Output the (x, y) coordinate of the center of the cell containing the given text.  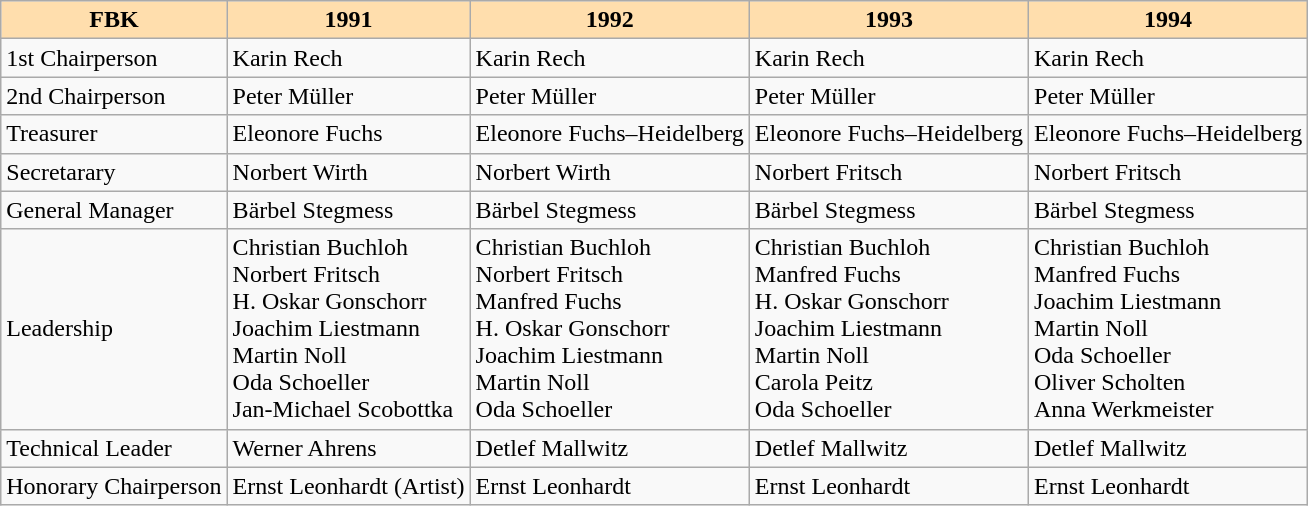
Werner Ahrens (348, 448)
Eleonore Fuchs (348, 134)
Ernst Leonhardt (Artist) (348, 486)
General Manager (114, 210)
1993 (888, 20)
Secretarary (114, 172)
1st Chairperson (114, 58)
1991 (348, 20)
Christian BuchlohNorbert FritschH. Oskar GonschorrJoachim LiestmannMartin NollOda SchoellerJan-Michael Scobottka (348, 329)
Christian BuchlohNorbert FritschManfred FuchsH. Oskar GonschorrJoachim LiestmannMartin NollOda Schoeller (610, 329)
1994 (1168, 20)
2nd Chairperson (114, 96)
Christian BuchlohManfred FuchsH. Oskar GonschorrJoachim LiestmannMartin NollCarola PeitzOda Schoeller (888, 329)
FBK (114, 20)
1992 (610, 20)
Honorary Chairperson (114, 486)
Christian BuchlohManfred FuchsJoachim LiestmannMartin NollOda SchoellerOliver ScholtenAnna Werkmeister (1168, 329)
Leadership (114, 329)
Treasurer (114, 134)
Technical Leader (114, 448)
